Scan for the cell matching the given text and deliver its [X, Y] coordinate at center. 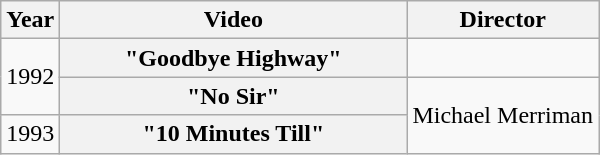
"Goodbye Highway" [234, 58]
"10 Minutes Till" [234, 134]
1992 [30, 77]
Video [234, 20]
Year [30, 20]
"No Sir" [234, 96]
Director [503, 20]
1993 [30, 134]
Michael Merriman [503, 115]
